Identify which cell holds the provided text, then report its (x, y) central coordinate. 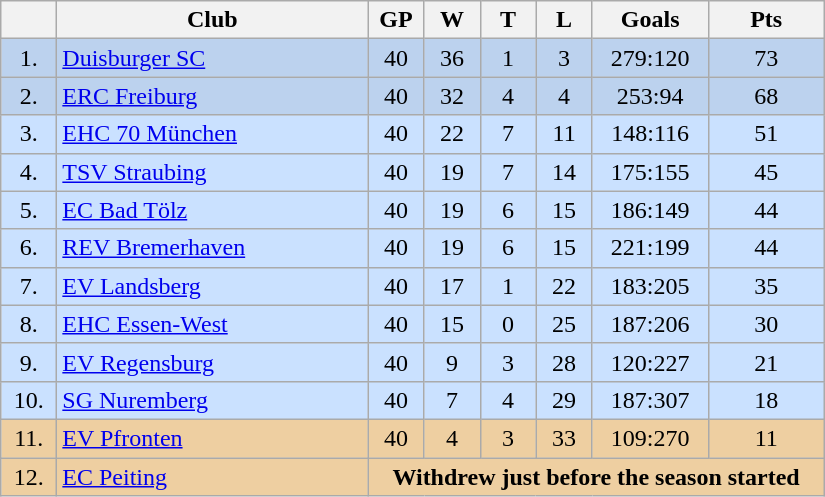
10. (29, 400)
28 (564, 362)
T (508, 20)
7. (29, 286)
3. (29, 134)
35 (766, 286)
6. (29, 248)
EHC 70 München (212, 134)
ERC Freiburg (212, 96)
175:155 (650, 172)
TSV Straubing (212, 172)
51 (766, 134)
EV Pfronten (212, 438)
Goals (650, 20)
EV Landsberg (212, 286)
221:199 (650, 248)
120:227 (650, 362)
18 (766, 400)
21 (766, 362)
EV Regensburg (212, 362)
W (452, 20)
Withdrew just before the season started (596, 477)
EC Bad Tölz (212, 210)
45 (766, 172)
GP (396, 20)
2. (29, 96)
14 (564, 172)
9. (29, 362)
9 (452, 362)
8. (29, 324)
36 (452, 58)
L (564, 20)
Duisburger SC (212, 58)
4. (29, 172)
32 (452, 96)
253:94 (650, 96)
279:120 (650, 58)
1. (29, 58)
11. (29, 438)
25 (564, 324)
68 (766, 96)
17 (452, 286)
30 (766, 324)
0 (508, 324)
EC Peiting (212, 477)
183:205 (650, 286)
73 (766, 58)
SG Nuremberg (212, 400)
5. (29, 210)
REV Bremerhaven (212, 248)
33 (564, 438)
Club (212, 20)
187:307 (650, 400)
148:116 (650, 134)
186:149 (650, 210)
Pts (766, 20)
109:270 (650, 438)
29 (564, 400)
187:206 (650, 324)
12. (29, 477)
EHC Essen-West (212, 324)
